Provide the [X, Y] coordinate of the cell's center where the given text is located.  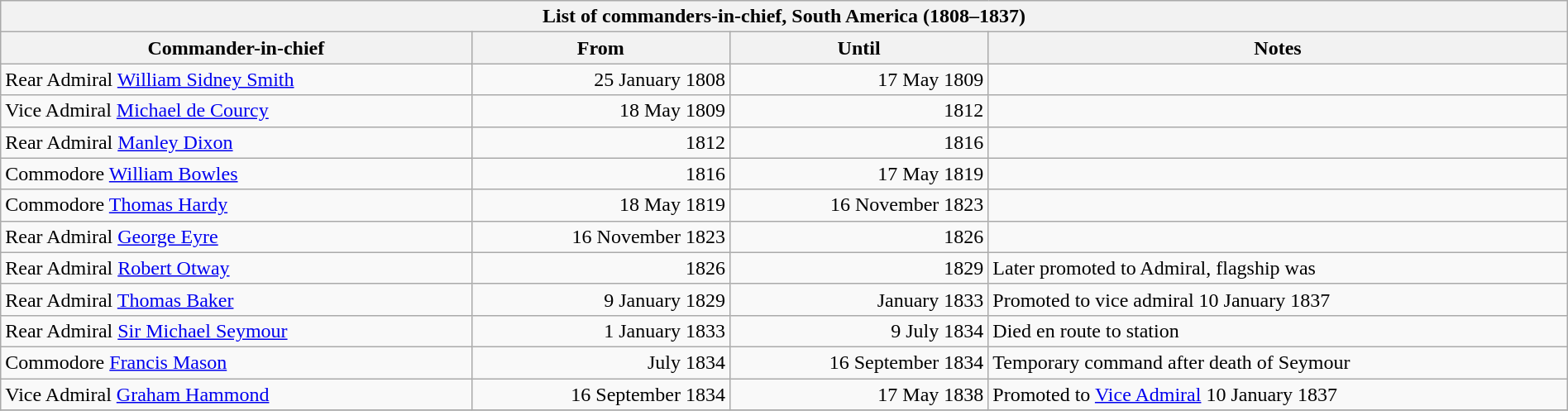
From [600, 48]
Rear Admiral Sir Michael Seymour [237, 331]
9 July 1834 [858, 331]
List of commanders-in-chief, South America (1808–1837) [784, 17]
18 May 1819 [600, 205]
Commodore Thomas Hardy [237, 205]
Rear Admiral Thomas Baker [237, 299]
25 January 1808 [600, 79]
9 January 1829 [600, 299]
Vice Admiral Michael de Courcy [237, 111]
Notes [1278, 48]
Died en route to station [1278, 331]
Promoted to Vice Admiral 10 January 1837 [1278, 394]
Commander-in-chief [237, 48]
Rear Admiral Manley Dixon [237, 142]
18 May 1809 [600, 111]
Temporary command after death of Seymour [1278, 362]
Promoted to vice admiral 10 January 1837 [1278, 299]
January 1833 [858, 299]
July 1834 [600, 362]
Commodore William Bowles [237, 174]
Rear Admiral George Eyre [237, 237]
Commodore Francis Mason [237, 362]
17 May 1809 [858, 79]
1 January 1833 [600, 331]
Until [858, 48]
17 May 1838 [858, 394]
Vice Admiral Graham Hammond [237, 394]
17 May 1819 [858, 174]
1829 [858, 268]
Rear Admiral William Sidney Smith [237, 79]
Rear Admiral Robert Otway [237, 268]
Later promoted to Admiral, flagship was [1278, 268]
